Search for the cell housing the specified text and yield its [X, Y] center coordinate. 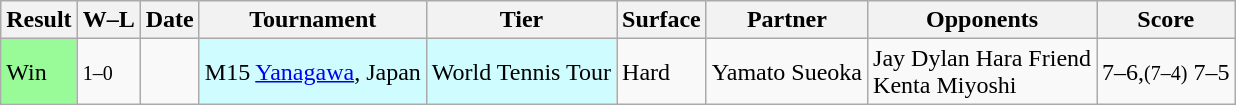
Partner [786, 20]
Jay Dylan Hara Friend Kenta Miyoshi [982, 72]
Tournament [312, 20]
Date [170, 20]
Opponents [982, 20]
Surface [662, 20]
7–6,(7–4) 7–5 [1166, 72]
Win [39, 72]
World Tennis Tour [521, 72]
Result [39, 20]
Hard [662, 72]
M15 Yanagawa, Japan [312, 72]
W–L [108, 20]
1–0 [108, 72]
Tier [521, 20]
Score [1166, 20]
Yamato Sueoka [786, 72]
